Capture the cell that displays the provided text and extract its [x, y] central coordinate. 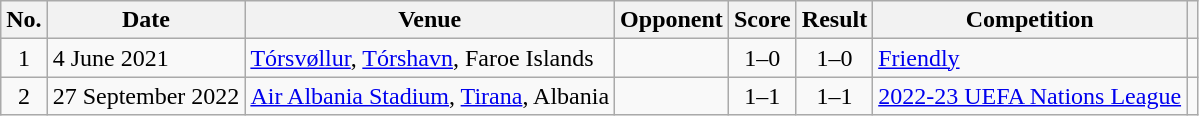
Score [762, 20]
4 June 2021 [146, 58]
Venue [430, 20]
Friendly [1030, 58]
2 [24, 96]
Competition [1030, 20]
Tórsvøllur, Tórshavn, Faroe Islands [430, 58]
No. [24, 20]
Date [146, 20]
27 September 2022 [146, 96]
Result [834, 20]
2022-23 UEFA Nations League [1030, 96]
1 [24, 58]
Opponent [672, 20]
Air Albania Stadium, Tirana, Albania [430, 96]
